Find where the given text appears and provide that cell's center as [x, y] coordinate. 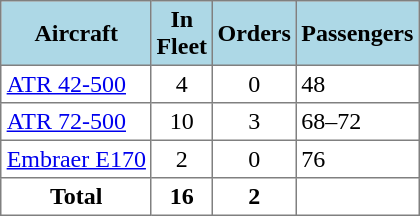
68–72 [357, 122]
Total [76, 197]
Embraer E170 [76, 159]
4 [182, 84]
Aircraft [76, 33]
16 [182, 197]
48 [357, 84]
76 [357, 159]
ATR 42-500 [76, 84]
ATR 72-500 [76, 122]
3 [254, 122]
10 [182, 122]
In Fleet [182, 33]
Passengers [357, 33]
Orders [254, 33]
